Provide the [x, y] coordinate of the cell's center where the given text is located.  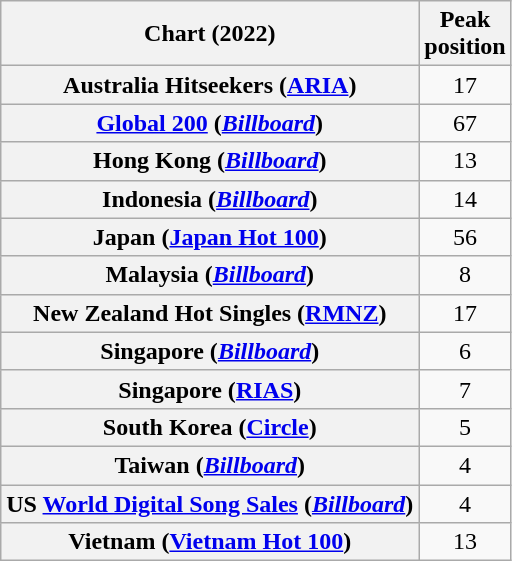
Malaysia (Billboard) [210, 275]
8 [465, 275]
New Zealand Hot Singles (RMNZ) [210, 313]
US World Digital Song Sales (Billboard) [210, 503]
Australia Hitseekers (ARIA) [210, 85]
Hong Kong (Billboard) [210, 161]
Global 200 (Billboard) [210, 123]
Indonesia (Billboard) [210, 199]
14 [465, 199]
67 [465, 123]
5 [465, 427]
Japan (Japan Hot 100) [210, 237]
Chart (2022) [210, 34]
Singapore (Billboard) [210, 351]
6 [465, 351]
Taiwan (Billboard) [210, 465]
Vietnam (Vietnam Hot 100) [210, 542]
7 [465, 389]
South Korea (Circle) [210, 427]
Peakposition [465, 34]
Singapore (RIAS) [210, 389]
56 [465, 237]
